Locate the cell with the specified text and output its (x, y) center coordinate. 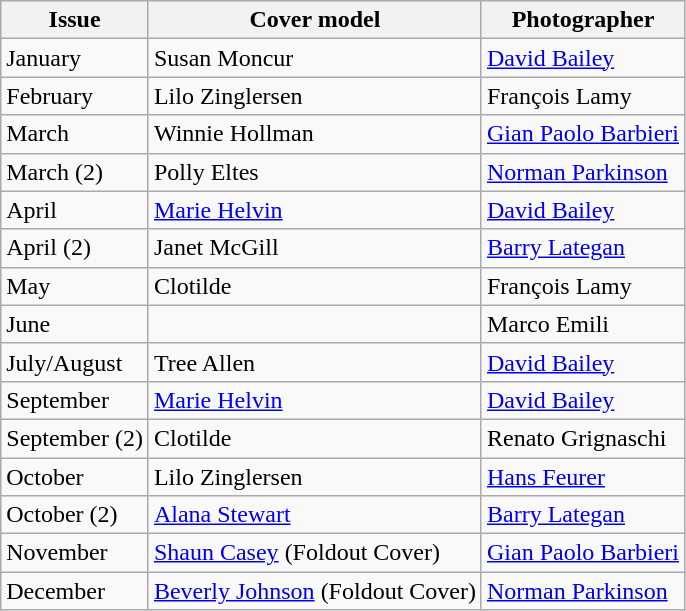
Polly Eltes (314, 172)
Hans Feurer (582, 477)
March (2) (75, 172)
July/August (75, 362)
April (2) (75, 248)
Photographer (582, 20)
January (75, 58)
April (75, 210)
Marco Emili (582, 324)
June (75, 324)
Alana Stewart (314, 515)
Janet McGill (314, 248)
Winnie Hollman (314, 134)
Issue (75, 20)
February (75, 96)
October (75, 477)
Tree Allen (314, 362)
Renato Grignaschi (582, 438)
December (75, 591)
September (2) (75, 438)
March (75, 134)
September (75, 400)
November (75, 553)
Cover model (314, 20)
October (2) (75, 515)
May (75, 286)
Beverly Johnson (Foldout Cover) (314, 591)
Susan Moncur (314, 58)
Shaun Casey (Foldout Cover) (314, 553)
